Scan for the cell matching the given text and deliver its (X, Y) coordinate at center. 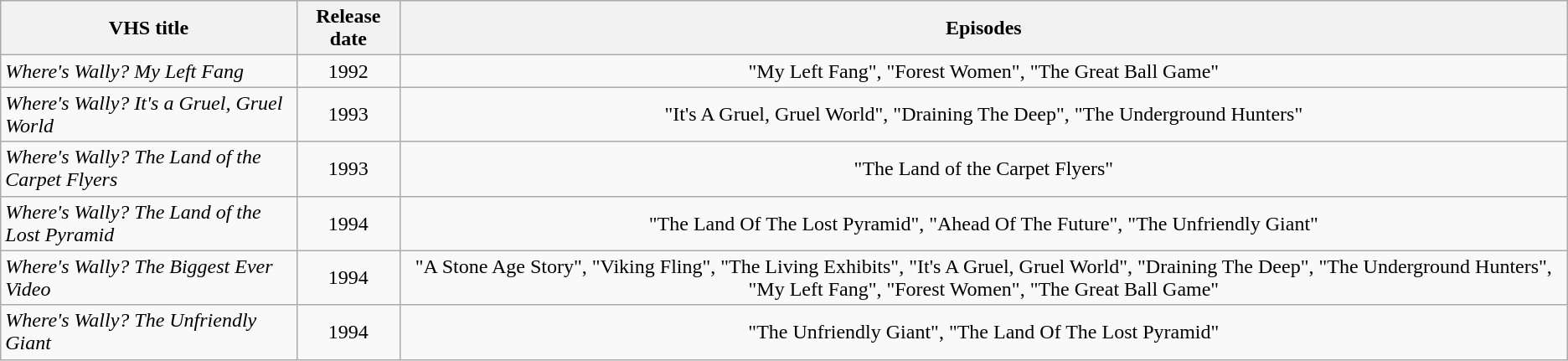
Episodes (983, 28)
Where's Wally? My Left Fang (149, 71)
Where's Wally? The Land of the Carpet Flyers (149, 169)
Where's Wally? The Biggest Ever Video (149, 278)
"The Land Of The Lost Pyramid", "Ahead Of The Future", "The Unfriendly Giant" (983, 223)
"The Land of the Carpet Flyers" (983, 169)
Where's Wally? It's a Gruel, Gruel World (149, 114)
Release date (348, 28)
Where's Wally? The Land of the Lost Pyramid (149, 223)
1992 (348, 71)
"It's A Gruel, Gruel World", "Draining The Deep", "The Underground Hunters" (983, 114)
"The Unfriendly Giant", "The Land Of The Lost Pyramid" (983, 332)
"My Left Fang", "Forest Women", "The Great Ball Game" (983, 71)
VHS title (149, 28)
Where's Wally? The Unfriendly Giant (149, 332)
